Pinpoint the cell where the given text exists, returning its [X, Y] midpoint coordinate. 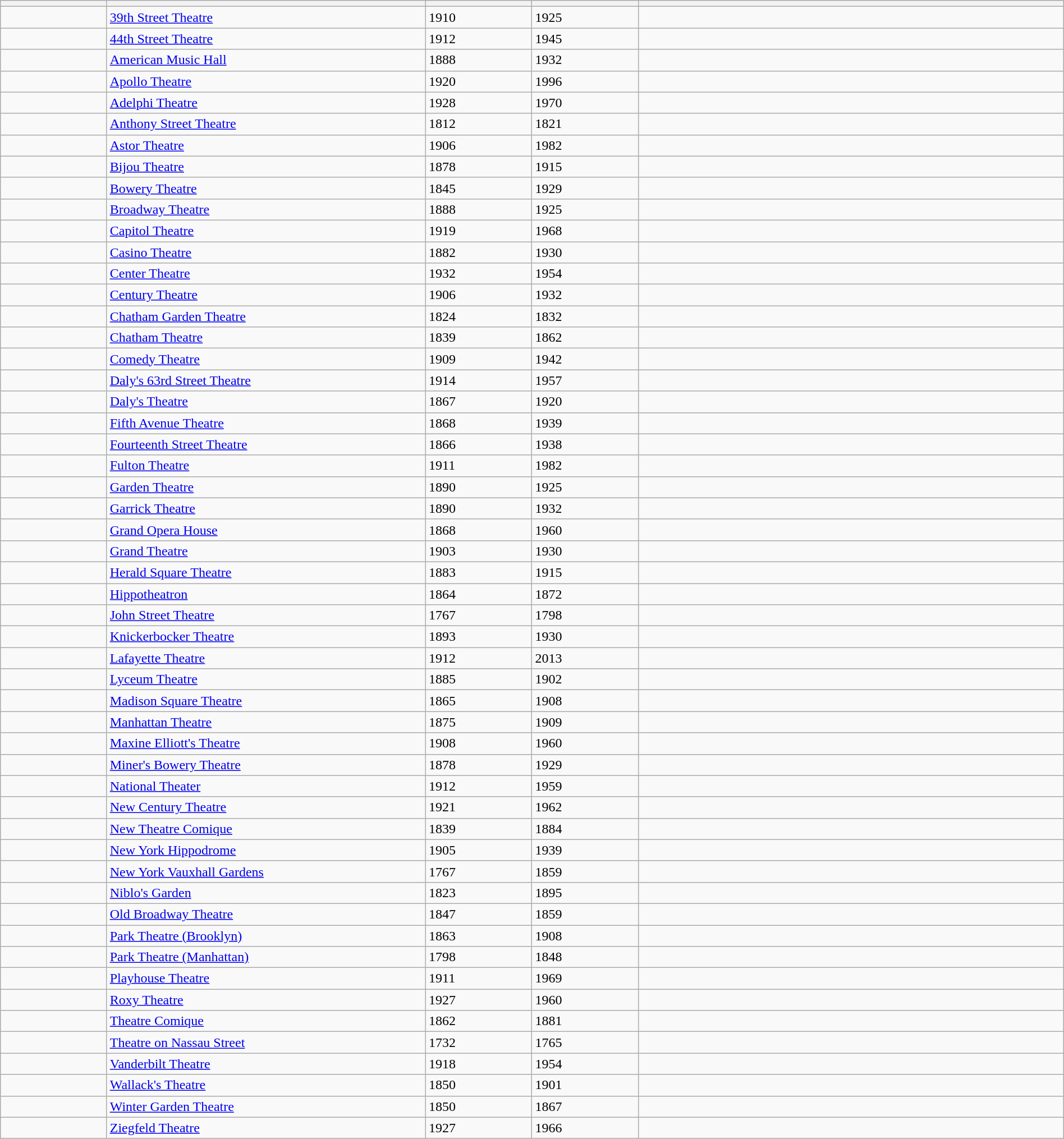
Park Theatre (Manhattan) [266, 957]
Adelphi Theatre [266, 103]
Hippotheatron [266, 594]
Fulton Theatre [266, 466]
1918 [479, 1064]
1866 [479, 444]
Niblo's Garden [266, 893]
Century Theatre [266, 295]
Theatre Comique [266, 1021]
Winter Garden Theatre [266, 1106]
1996 [585, 81]
1884 [585, 829]
1914 [479, 380]
1957 [585, 380]
1942 [585, 359]
Madison Square Theatre [266, 701]
New Theatre Comique [266, 829]
Garrick Theatre [266, 508]
Roxy Theatre [266, 1000]
1910 [479, 17]
Daly's 63rd Street Theatre [266, 380]
1848 [585, 957]
Fifth Avenue Theatre [266, 423]
1732 [479, 1042]
Chatham Theatre [266, 338]
John Street Theatre [266, 616]
1945 [585, 39]
Ziegfeld Theatre [266, 1128]
1962 [585, 807]
Miner's Bowery Theatre [266, 765]
Casino Theatre [266, 252]
1905 [479, 850]
Astor Theatre [266, 145]
Apollo Theatre [266, 81]
Wallack's Theatre [266, 1085]
1919 [479, 231]
Daly's Theatre [266, 402]
Knickerbocker Theatre [266, 637]
1863 [479, 935]
Lafayette Theatre [266, 658]
1901 [585, 1085]
1832 [585, 316]
1921 [479, 807]
1969 [585, 979]
Fourteenth Street Theatre [266, 444]
44th Street Theatre [266, 39]
New York Vauxhall Gardens [266, 871]
Theatre on Nassau Street [266, 1042]
1881 [585, 1021]
2013 [585, 658]
Park Theatre (Brooklyn) [266, 935]
1928 [479, 103]
Bijou Theatre [266, 167]
1847 [479, 914]
Anthony Street Theatre [266, 124]
Capitol Theatre [266, 231]
1938 [585, 444]
1902 [585, 679]
Garden Theatre [266, 487]
Bowery Theatre [266, 188]
1824 [479, 316]
Lyceum Theatre [266, 679]
1765 [585, 1042]
1875 [479, 722]
1872 [585, 594]
Chatham Garden Theatre [266, 316]
1895 [585, 893]
1864 [479, 594]
1882 [479, 252]
New York Hippodrome [266, 850]
1959 [585, 786]
1821 [585, 124]
1885 [479, 679]
Broadway Theatre [266, 209]
1893 [479, 637]
1883 [479, 572]
Center Theatre [266, 274]
American Music Hall [266, 60]
Comedy Theatre [266, 359]
1823 [479, 893]
Manhattan Theatre [266, 722]
39th Street Theatre [266, 17]
1865 [479, 701]
Old Broadway Theatre [266, 914]
Herald Square Theatre [266, 572]
Vanderbilt Theatre [266, 1064]
Grand Theatre [266, 551]
National Theater [266, 786]
Playhouse Theatre [266, 979]
1968 [585, 231]
1812 [479, 124]
Grand Opera House [266, 530]
1970 [585, 103]
Maxine Elliott's Theatre [266, 743]
New Century Theatre [266, 807]
1966 [585, 1128]
1845 [479, 188]
1903 [479, 551]
